Capture the cell that displays the provided text and extract its (X, Y) central coordinate. 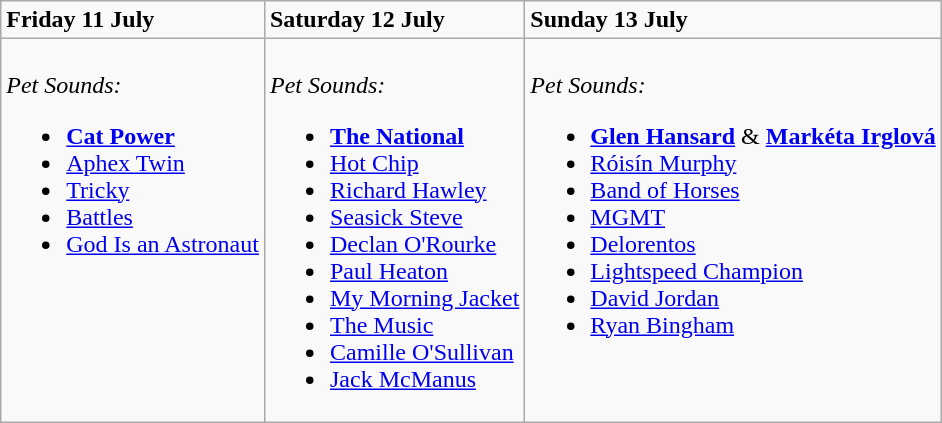
Pet Sounds:Cat PowerAphex TwinTrickyBattlesGod Is an Astronaut (133, 230)
Saturday 12 July (394, 20)
Pet Sounds:Glen Hansard & Markéta IrglováRóisín MurphyBand of HorsesMGMTDelorentosLightspeed ChampionDavid JordanRyan Bingham (733, 230)
Sunday 13 July (733, 20)
Friday 11 July (133, 20)
Pet Sounds:The NationalHot ChipRichard HawleySeasick SteveDeclan O'RourkePaul HeatonMy Morning JacketThe MusicCamille O'SullivanJack McManus (394, 230)
